Determine the [x, y] coordinate at the center of the cell enclosing the given text.  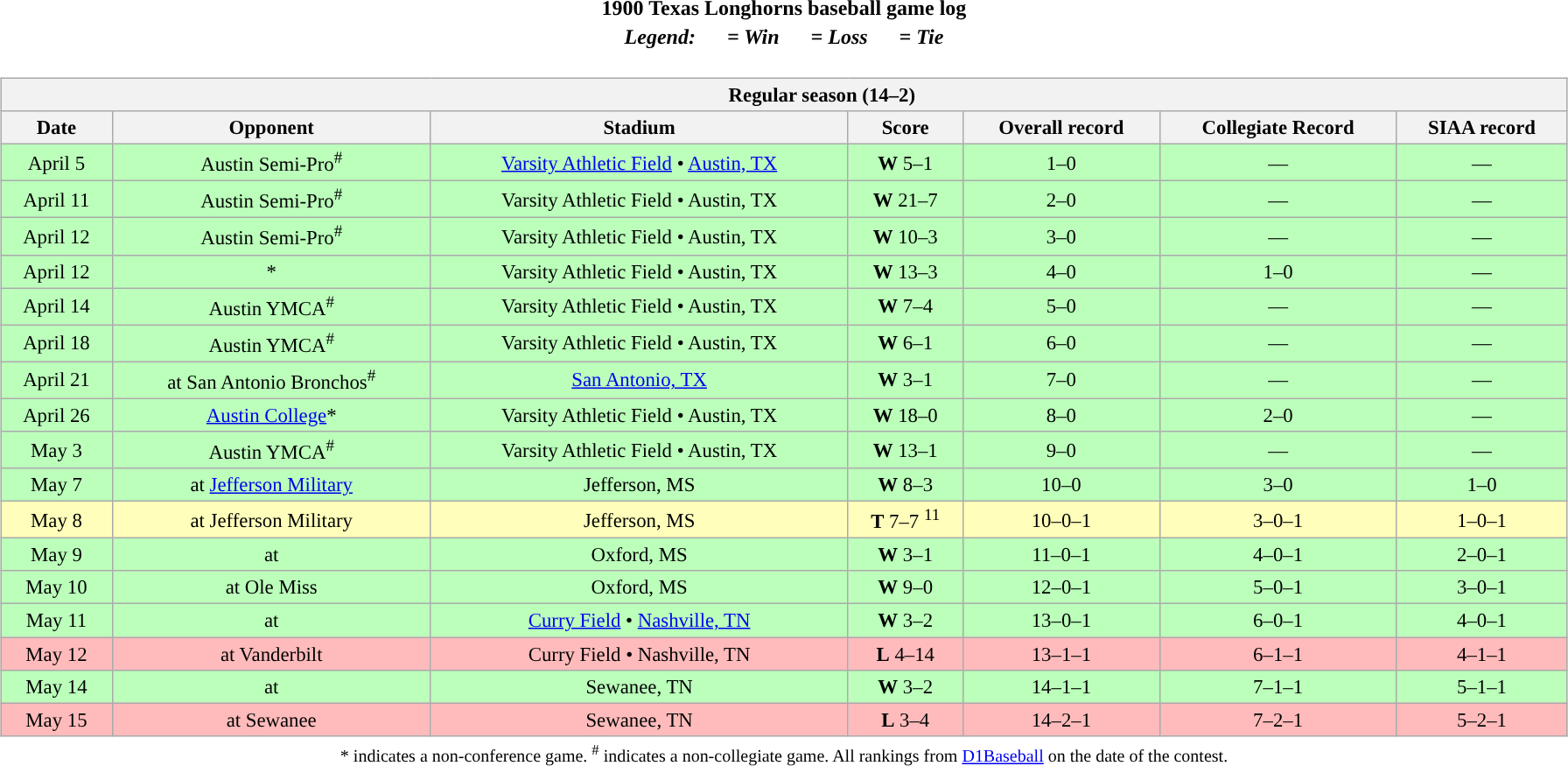
May 8 [57, 520]
at San Antonio Bronchos# [271, 380]
W 21–7 [905, 200]
W 5–1 [905, 162]
14–2–1 [1060, 720]
6–1–1 [1277, 654]
W 10–3 [905, 236]
May 11 [57, 621]
W 9–0 [905, 587]
11–0–1 [1060, 555]
4–0 [1060, 271]
10–0 [1060, 485]
7–0 [1060, 380]
May 14 [57, 686]
Score [905, 128]
April 11 [57, 200]
May 7 [57, 485]
April 14 [57, 306]
May 9 [57, 555]
1–0–1 [1482, 520]
4–1–1 [1482, 654]
Opponent [271, 128]
10–0–1 [1060, 520]
5–0–1 [1277, 587]
13–0–1 [1060, 621]
May 3 [57, 450]
T 7–7 11 [905, 520]
5–1–1 [1482, 686]
12–0–1 [1060, 587]
W 8–3 [905, 485]
May 12 [57, 654]
Date [57, 128]
May 15 [57, 720]
April 18 [57, 343]
14–1–1 [1060, 686]
Collegiate Record [1277, 128]
7–1–1 [1277, 686]
8–0 [1060, 415]
April 26 [57, 415]
May 10 [57, 587]
at Sewanee [271, 720]
Overall record [1060, 128]
13–1–1 [1060, 654]
April 5 [57, 162]
at Ole Miss [271, 587]
San Antonio, TX [639, 380]
Stadium [639, 128]
9–0 [1060, 450]
5–0 [1060, 306]
* [271, 271]
at Vanderbilt [271, 654]
6–0–1 [1277, 621]
W 18–0 [905, 415]
L 3–4 [905, 720]
2–0–1 [1482, 555]
Austin College* [271, 415]
W 7–4 [905, 306]
Regular season (14–2) [784, 95]
April 21 [57, 380]
5–2–1 [1482, 720]
W 6–1 [905, 343]
W 13–3 [905, 271]
SIAA record [1482, 128]
L 4–14 [905, 654]
W 13–1 [905, 450]
7–2–1 [1277, 720]
6–0 [1060, 343]
